Return the [X, Y] coordinate for the center point of the cell that contains the specified text.  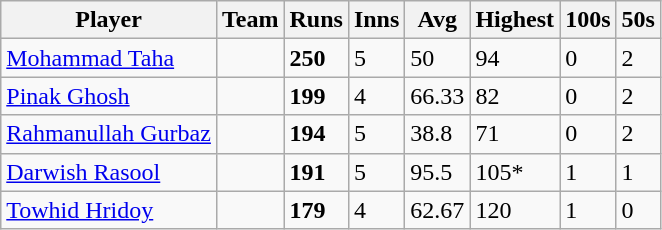
199 [316, 96]
50s [638, 20]
194 [316, 134]
250 [316, 58]
Towhid Hridoy [109, 210]
38.8 [438, 134]
120 [515, 210]
94 [515, 58]
105* [515, 172]
82 [515, 96]
179 [316, 210]
Darwish Rasool [109, 172]
Runs [316, 20]
Team [250, 20]
191 [316, 172]
Rahmanullah Gurbaz [109, 134]
Player [109, 20]
71 [515, 134]
66.33 [438, 96]
Pinak Ghosh [109, 96]
62.67 [438, 210]
Avg [438, 20]
50 [438, 58]
95.5 [438, 172]
Mohammad Taha [109, 58]
Inns [376, 20]
Highest [515, 20]
100s [588, 20]
